Return the (X, Y) coordinate for the center point of the cell that contains the specified text.  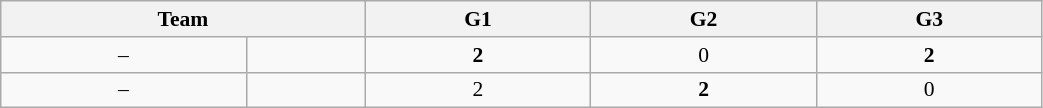
G3 (929, 19)
G2 (704, 19)
G1 (478, 19)
Team (183, 19)
